Return [X, Y] of the center of cell containing provided text 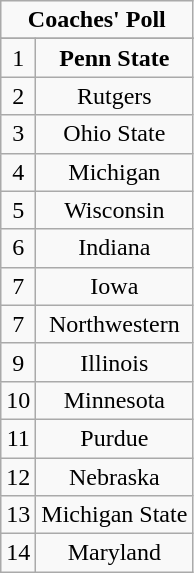
Michigan State [114, 515]
11 [18, 438]
Wisconsin [114, 210]
Ohio State [114, 134]
Minnesota [114, 400]
Michigan [114, 172]
6 [18, 248]
2 [18, 96]
5 [18, 210]
9 [18, 362]
12 [18, 477]
Maryland [114, 553]
Nebraska [114, 477]
Rutgers [114, 96]
Penn State [114, 58]
1 [18, 58]
Northwestern [114, 324]
Coaches' Poll [97, 20]
14 [18, 553]
Illinois [114, 362]
Iowa [114, 286]
10 [18, 400]
13 [18, 515]
Indiana [114, 248]
4 [18, 172]
3 [18, 134]
Purdue [114, 438]
